Capture the cell that displays the provided text and extract its (X, Y) central coordinate. 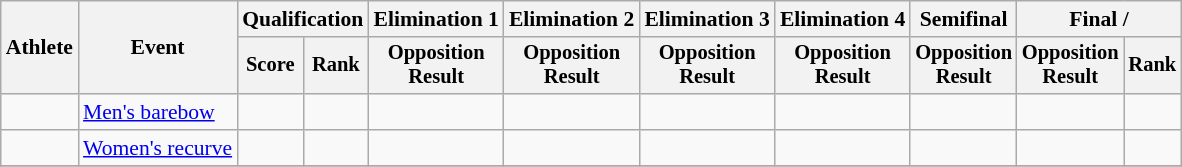
Elimination 2 (572, 19)
Score (270, 66)
Final / (1099, 19)
Athlete (40, 48)
Semifinal (964, 19)
Men's barebow (158, 112)
Women's recurve (158, 148)
Event (158, 48)
Elimination 3 (706, 19)
Elimination 1 (436, 19)
Qualification (302, 19)
Elimination 4 (842, 19)
